Output the [X, Y] coordinate of the center of the cell containing the given text.  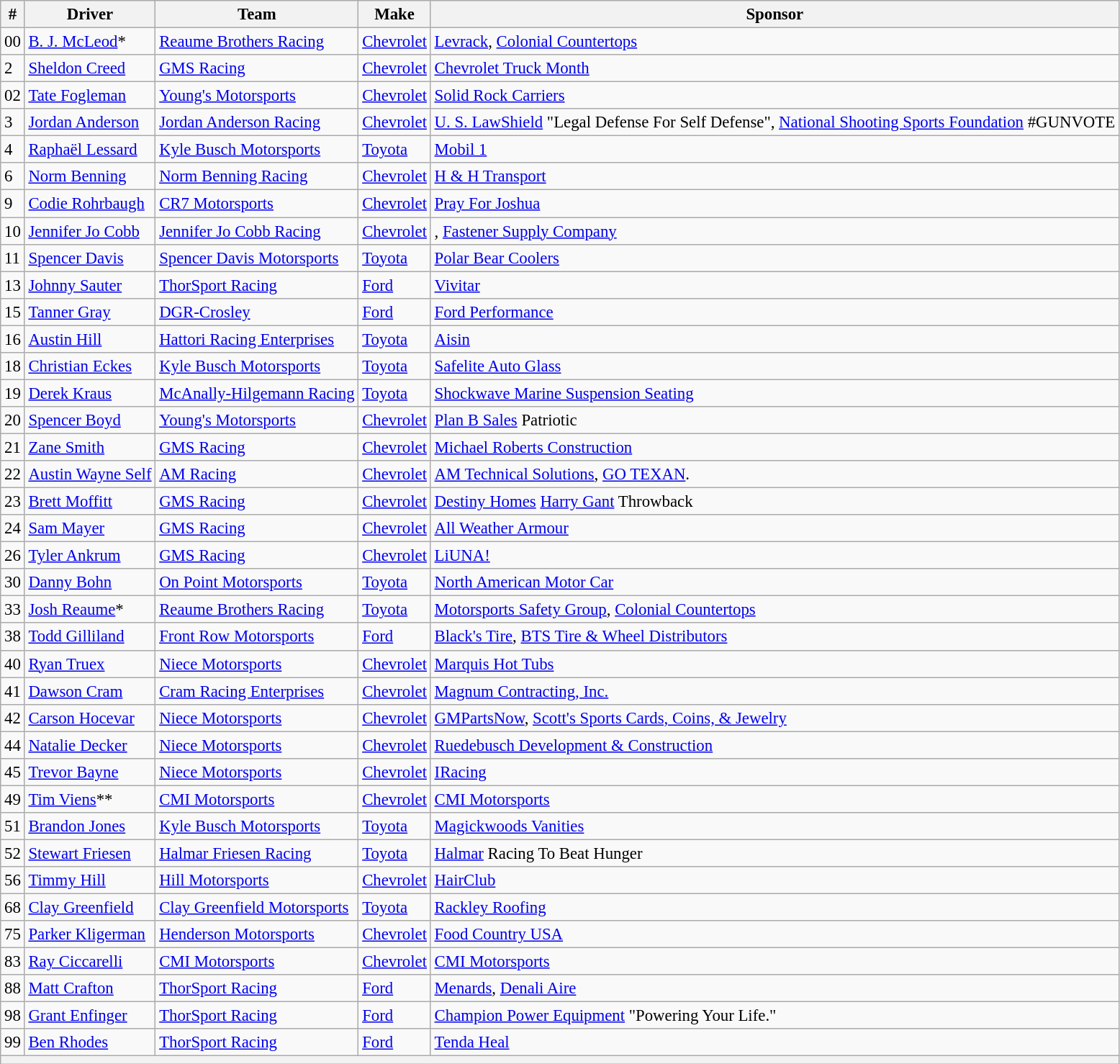
Johnny Sauter [90, 285]
Parker Kligerman [90, 934]
Pray For Joshua [774, 204]
H & H Transport [774, 176]
23 [13, 502]
Rackley Roofing [774, 908]
Chevrolet Truck Month [774, 68]
21 [13, 447]
Henderson Motorsports [257, 934]
42 [13, 718]
Vivitar [774, 285]
Hattori Racing Enterprises [257, 339]
Tanner Gray [90, 312]
52 [13, 853]
Halmar Friesen Racing [257, 853]
24 [13, 528]
49 [13, 799]
Levrack, Colonial Countertops [774, 42]
Stewart Friesen [90, 853]
# [13, 14]
Polar Bear Coolers [774, 258]
Magickwoods Vanities [774, 826]
Tenda Heal [774, 1043]
Austin Hill [90, 339]
Christian Eckes [90, 366]
Ryan Truex [90, 664]
Sheldon Creed [90, 68]
Front Row Motorsports [257, 637]
68 [13, 908]
38 [13, 637]
41 [13, 691]
B. J. McLeod* [90, 42]
Norm Benning [90, 176]
Michael Roberts Construction [774, 447]
4 [13, 150]
88 [13, 988]
Grant Enfinger [90, 1016]
Halmar Racing To Beat Hunger [774, 853]
98 [13, 1016]
Ford Performance [774, 312]
Sponsor [774, 14]
Trevor Bayne [90, 772]
Jennifer Jo Cobb Racing [257, 231]
16 [13, 339]
Motorsports Safety Group, Colonial Countertops [774, 610]
Jordan Anderson Racing [257, 122]
Josh Reaume* [90, 610]
Ben Rhodes [90, 1043]
McAnally-Hilgemann Racing [257, 393]
11 [13, 258]
00 [13, 42]
10 [13, 231]
Tyler Ankrum [90, 556]
Tate Fogleman [90, 96]
02 [13, 96]
75 [13, 934]
Ruedebusch Development & Construction [774, 745]
26 [13, 556]
Zane Smith [90, 447]
6 [13, 176]
13 [13, 285]
Jordan Anderson [90, 122]
30 [13, 582]
Ray Ciccarelli [90, 962]
Carson Hocevar [90, 718]
Raphaël Lessard [90, 150]
AM Technical Solutions, GO TEXAN. [774, 474]
Brandon Jones [90, 826]
Matt Crafton [90, 988]
Make [394, 14]
Spencer Davis [90, 258]
Tim Viens** [90, 799]
, Fastener Supply Company [774, 231]
19 [13, 393]
Black's Tire, BTS Tire & Wheel Distributors [774, 637]
2 [13, 68]
Champion Power Equipment "Powering Your Life." [774, 1016]
18 [13, 366]
Hill Motorsports [257, 880]
Dawson Cram [90, 691]
15 [13, 312]
3 [13, 122]
45 [13, 772]
Spencer Davis Motorsports [257, 258]
20 [13, 420]
Sam Mayer [90, 528]
22 [13, 474]
Cram Racing Enterprises [257, 691]
Spencer Boyd [90, 420]
AM Racing [257, 474]
Team [257, 14]
Safelite Auto Glass [774, 366]
33 [13, 610]
Clay Greenfield Motorsports [257, 908]
Brett Moffitt [90, 502]
Todd Gilliland [90, 637]
Destiny Homes Harry Gant Throwback [774, 502]
GMPartsNow, Scott's Sports Cards, Coins, & Jewelry [774, 718]
99 [13, 1043]
9 [13, 204]
44 [13, 745]
Mobil 1 [774, 150]
Solid Rock Carriers [774, 96]
Menards, Denali Aire [774, 988]
40 [13, 664]
U. S. LawShield "Legal Defense For Self Defense", National Shooting Sports Foundation #GUNVOTE [774, 122]
HairClub [774, 880]
51 [13, 826]
Driver [90, 14]
Natalie Decker [90, 745]
Shockwave Marine Suspension Seating [774, 393]
Marquis Hot Tubs [774, 664]
Jennifer Jo Cobb [90, 231]
Food Country USA [774, 934]
DGR-Crosley [257, 312]
56 [13, 880]
Derek Kraus [90, 393]
All Weather Armour [774, 528]
IRacing [774, 772]
83 [13, 962]
On Point Motorsports [257, 582]
North American Motor Car [774, 582]
Austin Wayne Self [90, 474]
Codie Rohrbaugh [90, 204]
LiUNA! [774, 556]
Danny Bohn [90, 582]
Timmy Hill [90, 880]
CR7 Motorsports [257, 204]
Plan B Sales Patriotic [774, 420]
Magnum Contracting, Inc. [774, 691]
Clay Greenfield [90, 908]
Norm Benning Racing [257, 176]
Aisin [774, 339]
